Extract the (X, Y) coordinate from the center of the cell holding the provided text.  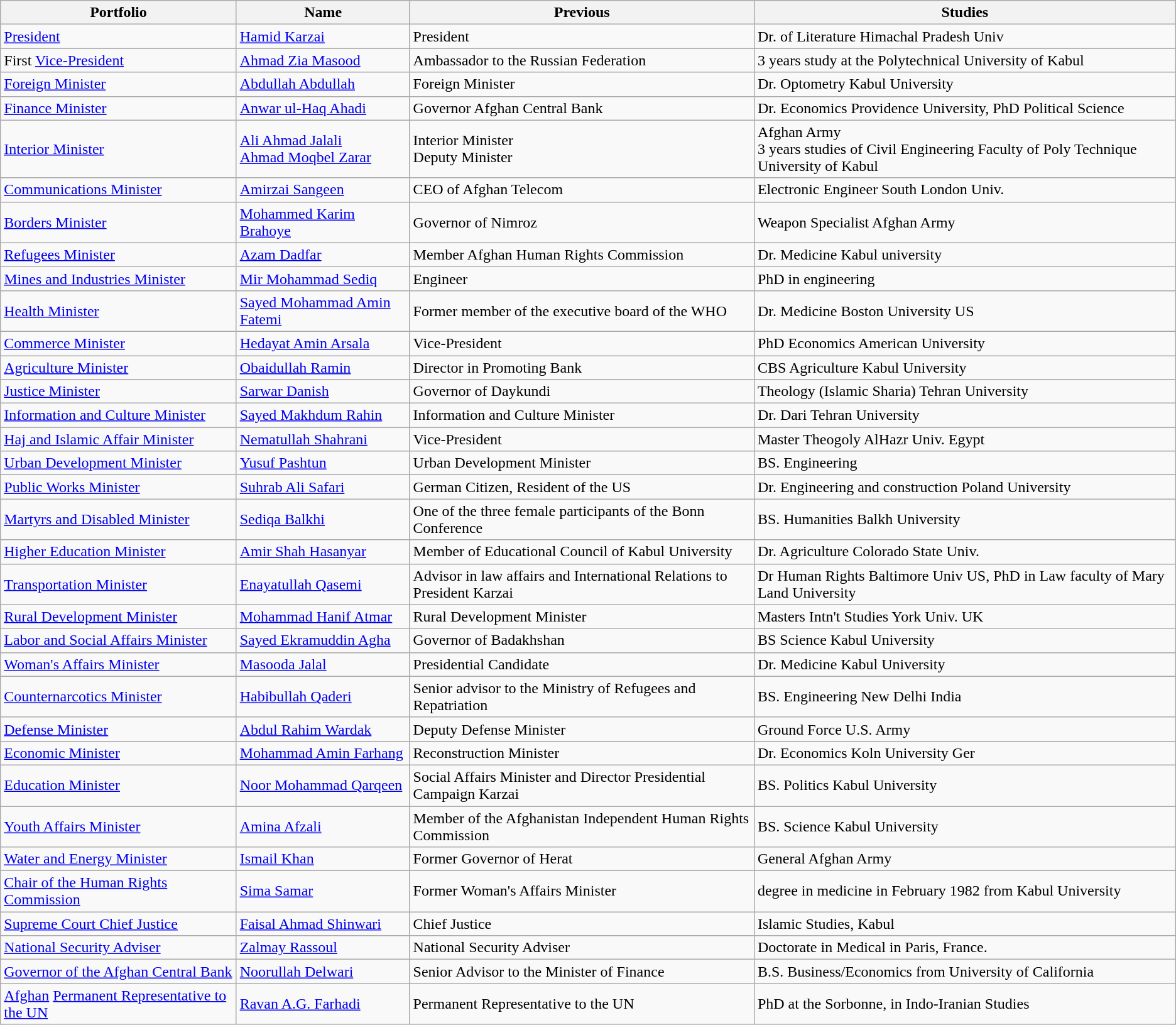
Masooda Jalal (323, 664)
Ismail Khan (323, 859)
Supreme Court Chief Justice (118, 924)
Counternarcotics Minister (118, 696)
Governor of Daykundi (582, 392)
Former Governor of Herat (582, 859)
BS. Science Kabul University (965, 826)
Senior Advisor to the Minister of Finance (582, 972)
CBS Agriculture Kabul University (965, 368)
Mohammed Karim Brahoye (323, 222)
Engineer (582, 278)
Previous (582, 13)
Transportation Minister (118, 584)
Hedayat Amin Arsala (323, 343)
Azam Dadfar (323, 255)
Sayed Ekramuddin Agha (323, 640)
Agriculture Minister (118, 368)
3 years study at the Polytechnical University of Kabul (965, 60)
Mohammad Amin Farhang (323, 753)
Former member of the executive board of the WHO (582, 310)
Haj and Islamic Affair Minister (118, 439)
Commerce Minister (118, 343)
Obaidullah Ramin (323, 368)
B.S. Business/Economics from University of California (965, 972)
Mines and Industries Minister (118, 278)
Amina Afzali (323, 826)
Presidential Candidate (582, 664)
Zalmay Rassoul (323, 948)
Finance Minister (118, 108)
Chair of the Human Rights Commission (118, 891)
Weapon Specialist Afghan Army (965, 222)
Social Affairs Minister and Director Presidential Campaign Karzai (582, 786)
Abdullah Abdullah (323, 84)
Dr. Economics Providence University, PhD Political Science (965, 108)
Education Minister (118, 786)
Public Works Minister (118, 487)
Interior Minister (118, 149)
Reconstruction Minister (582, 753)
BS. Humanities Balkh University (965, 519)
Member of the Afghanistan Independent Human Rights Commission (582, 826)
Governor of Nimroz (582, 222)
Amir Shah Hasanyar (323, 552)
Sayed Mohammad Amin Fatemi (323, 310)
Martyrs and Disabled Minister (118, 519)
Mohammad Hanif Atmar (323, 617)
PhD at the Sorbonne, in Indo-Iranian Studies (965, 1004)
Enayatullah Qasemi (323, 584)
Deputy Defense Minister (582, 729)
BS. Politics Kabul University (965, 786)
Name (323, 13)
Ahmad Zia Masood (323, 60)
Sarwar Danish (323, 392)
Member Afghan Human Rights Commission (582, 255)
German Citizen, Resident of the US (582, 487)
Permanent Representative to the UN (582, 1004)
Nematullah Shahrani (323, 439)
Dr. Medicine Boston University US (965, 310)
Afghan Permanent Representative to the UN (118, 1004)
Borders Minister (118, 222)
Suhrab Ali Safari (323, 487)
Justice Minister (118, 392)
Ravan A.G. Farhadi (323, 1004)
Habibullah Qaderi (323, 696)
Faisal Ahmad Shinwari (323, 924)
Studies (965, 13)
Former Woman's Affairs Minister (582, 891)
Labor and Social Affairs Minister (118, 640)
Youth Affairs Minister (118, 826)
Dr Human Rights Baltimore Univ US, PhD in Law faculty of Mary Land University (965, 584)
Dr. Agriculture Colorado State Univ. (965, 552)
Economic Minister (118, 753)
Islamic Studies, Kabul (965, 924)
Sayed Makhdum Rahin (323, 415)
Sima Samar (323, 891)
Member of Educational Council of Kabul University (582, 552)
BS. Engineering New Delhi India (965, 696)
Senior advisor to the Ministry of Refugees and Repatriation (582, 696)
Chief Justice (582, 924)
Dr. Medicine Kabul University (965, 664)
BS. Engineering (965, 463)
Amirzai Sangeen (323, 190)
PhD Economics American University (965, 343)
Sediqa Balkhi (323, 519)
Theology (Islamic Sharia) Tehran University (965, 392)
Dr. Dari Tehran University (965, 415)
General Afghan Army (965, 859)
Dr. Economics Koln University Ger (965, 753)
Water and Energy Minister (118, 859)
Ali Ahmad Jalali Ahmad Moqbel Zarar (323, 149)
Masters Intn't Studies York Univ. UK (965, 617)
Defense Minister (118, 729)
Refugees Minister (118, 255)
Advisor in law affairs and International Relations to President Karzai (582, 584)
Anwar ul-Haq Ahadi (323, 108)
BS Science Kabul University (965, 640)
Ambassador to the Russian Federation (582, 60)
Dr. of Literature Himachal Pradesh Univ (965, 36)
Dr. Medicine Kabul university (965, 255)
Noor Mohammad Qarqeen (323, 786)
Hamid Karzai (323, 36)
Director in Promoting Bank (582, 368)
Mir Mohammad Sediq (323, 278)
Communications Minister (118, 190)
Master Theogoly AlHazr Univ. Egypt (965, 439)
Noorullah Delwari (323, 972)
Doctorate in Medical in Paris, France. (965, 948)
Afghan Army 3 years studies of Civil Engineering Faculty of Poly Technique University of Kabul (965, 149)
Ground Force U.S. Army (965, 729)
Woman's Affairs Minister (118, 664)
Governor Afghan Central Bank (582, 108)
One of the three female participants of the Bonn Conference (582, 519)
Portfolio (118, 13)
degree in medicine in February 1982 from Kabul University (965, 891)
Interior Minister Deputy Minister (582, 149)
First Vice-President (118, 60)
Dr. Optometry Kabul University (965, 84)
Governor of the Afghan Central Bank (118, 972)
Health Minister (118, 310)
Higher Education Minister (118, 552)
Dr. Engineering and construction Poland University (965, 487)
Electronic Engineer South London Univ. (965, 190)
Abdul Rahim Wardak (323, 729)
PhD in engineering (965, 278)
Governor of Badakhshan (582, 640)
Yusuf Pashtun (323, 463)
CEO of Afghan Telecom (582, 190)
